Return (x, y) of the center of cell containing provided text 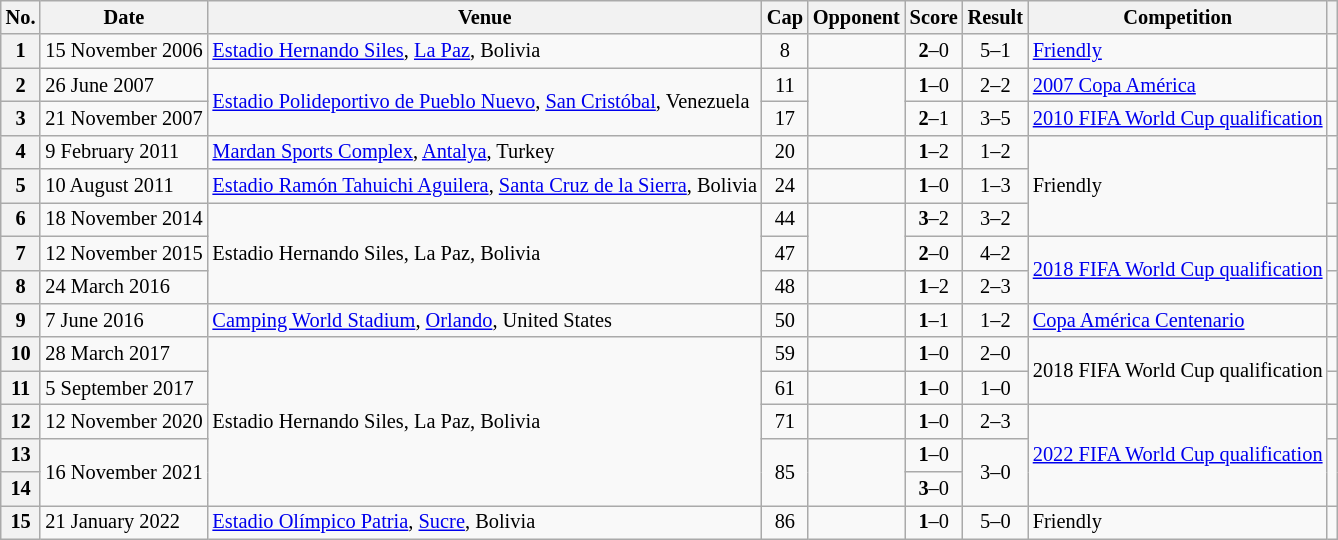
9 February 2011 (124, 152)
24 March 2016 (124, 287)
17 (785, 118)
Venue (485, 17)
20 (785, 152)
3–5 (996, 118)
6 (21, 219)
5–1 (996, 51)
10 August 2011 (124, 186)
7 (21, 253)
2–1 (934, 118)
Estadio Ramón Tahuichi Aguilera, Santa Cruz de la Sierra, Bolivia (485, 186)
Copa América Centenario (1178, 320)
5 September 2017 (124, 388)
Mardan Sports Complex, Antalya, Turkey (485, 152)
1–3 (996, 186)
14 (21, 489)
Date (124, 17)
16 November 2021 (124, 472)
3 (21, 118)
12 November 2020 (124, 421)
Cap (785, 17)
18 November 2014 (124, 219)
71 (785, 421)
21 November 2007 (124, 118)
4–2 (996, 253)
15 (21, 522)
15 November 2006 (124, 51)
48 (785, 287)
1–1 (934, 320)
47 (785, 253)
61 (785, 388)
44 (785, 219)
50 (785, 320)
No. (21, 17)
28 March 2017 (124, 354)
Opponent (856, 17)
2010 FIFA World Cup qualification (1178, 118)
2–2 (996, 85)
Estadio Polideportivo de Pueblo Nuevo, San Cristóbal, Venezuela (485, 102)
13 (21, 455)
2022 FIFA World Cup qualification (1178, 454)
85 (785, 472)
9 (21, 320)
86 (785, 522)
Result (996, 17)
1 (21, 51)
26 June 2007 (124, 85)
Competition (1178, 17)
5 (21, 186)
59 (785, 354)
Camping World Stadium, Orlando, United States (485, 320)
12 (21, 421)
10 (21, 354)
2007 Copa América (1178, 85)
4 (21, 152)
5–0 (996, 522)
Estadio Olímpico Patria, Sucre, Bolivia (485, 522)
12 November 2015 (124, 253)
21 January 2022 (124, 522)
7 June 2016 (124, 320)
Score (934, 17)
24 (785, 186)
2 (21, 85)
